Determine the [x, y] coordinate at the center of the cell enclosing the given text.  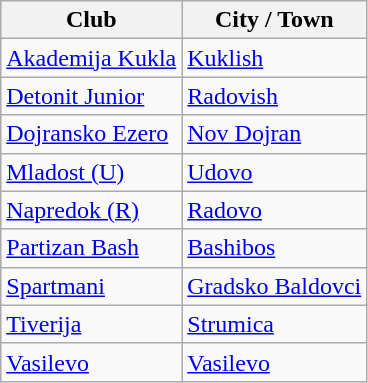
Gradsko Baldovci [274, 286]
Bashibos [274, 248]
Kuklish [274, 58]
Detonit Junior [92, 96]
Mladost (U) [92, 172]
Strumica [274, 324]
City / Town [274, 20]
Akademija Kukla [92, 58]
Radovo [274, 210]
Napredok (R) [92, 210]
Partizan Bash [92, 248]
Dojransko Ezero [92, 134]
Radovish [274, 96]
Tiverija [92, 324]
Club [92, 20]
Nov Dojran [274, 134]
Udovo [274, 172]
Spartmani [92, 286]
